Locate the cell with the specified text and output its [x, y] center coordinate. 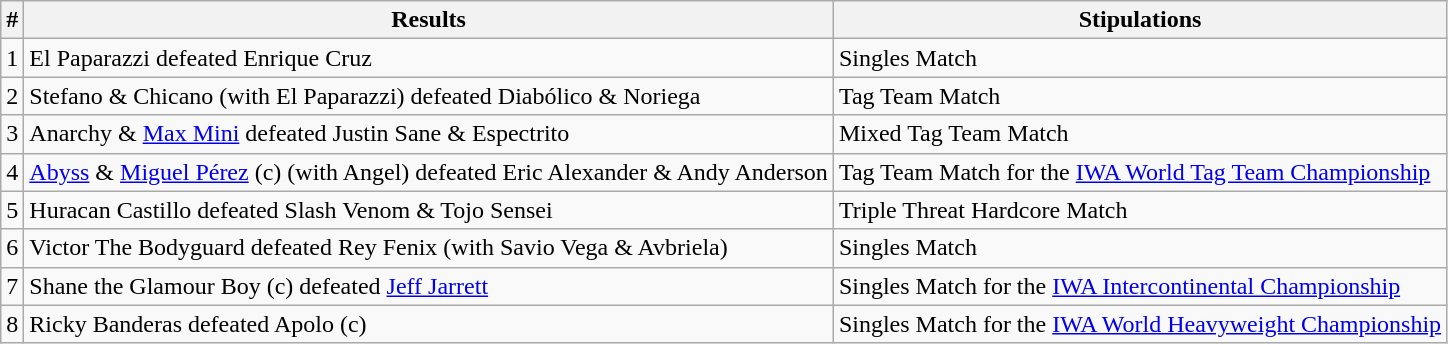
4 [12, 172]
Huracan Castillo defeated Slash Venom & Tojo Sensei [429, 210]
Singles Match for the IWA Intercontinental Championship [1140, 286]
Ricky Banderas defeated Apolo (c) [429, 324]
1 [12, 58]
Triple Threat Hardcore Match [1140, 210]
Tag Team Match for the IWA World Tag Team Championship [1140, 172]
El Paparazzi defeated Enrique Cruz [429, 58]
8 [12, 324]
Stipulations [1140, 20]
Mixed Tag Team Match [1140, 134]
Abyss & Miguel Pérez (c) (with Angel) defeated Eric Alexander & Andy Anderson [429, 172]
Stefano & Chicano (with El Paparazzi) defeated Diabólico & Noriega [429, 96]
2 [12, 96]
Singles Match for the IWA World Heavyweight Championship [1140, 324]
7 [12, 286]
Tag Team Match [1140, 96]
5 [12, 210]
3 [12, 134]
Anarchy & Max Mini defeated Justin Sane & Espectrito [429, 134]
Results [429, 20]
6 [12, 248]
Victor The Bodyguard defeated Rey Fenix (with Savio Vega & Avbriela) [429, 248]
Shane the Glamour Boy (c) defeated Jeff Jarrett [429, 286]
# [12, 20]
